Return the [X, Y] coordinate for the center point of the cell that contains the specified text.  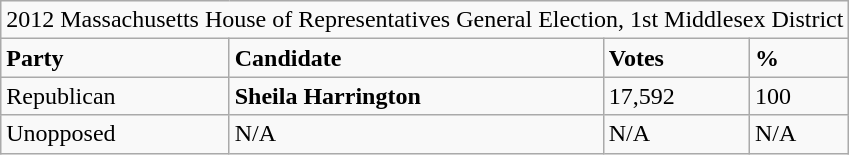
Sheila Harrington [416, 96]
Party [115, 58]
% [798, 58]
100 [798, 96]
2012 Massachusetts House of Representatives General Election, 1st Middlesex District [425, 20]
Votes [676, 58]
17,592 [676, 96]
Unopposed [115, 134]
Candidate [416, 58]
Republican [115, 96]
